Detect which cell encompasses the target text, then output its (x, y) center coordinate. 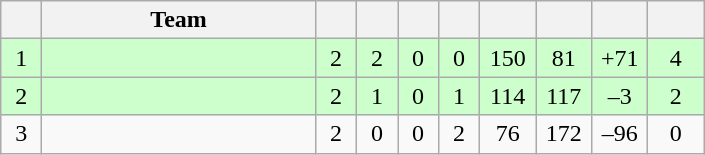
117 (564, 96)
172 (564, 134)
76 (508, 134)
–96 (620, 134)
81 (564, 58)
114 (508, 96)
–3 (620, 96)
Team (179, 20)
+71 (620, 58)
4 (676, 58)
150 (508, 58)
3 (22, 134)
